Determine the (x, y) coordinate at the center of the cell enclosing the given text.  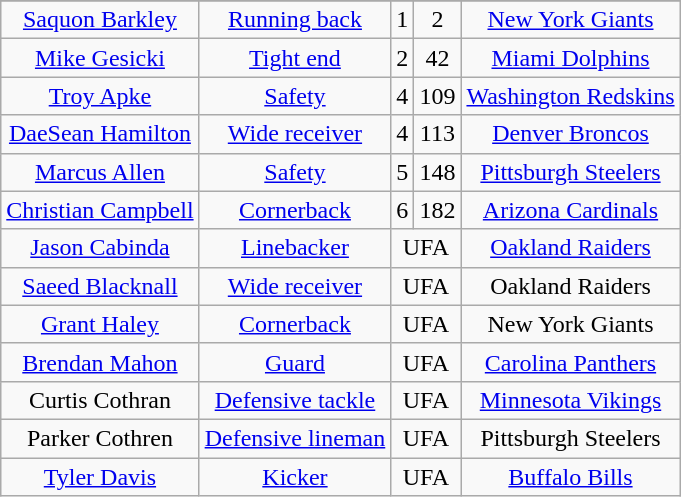
Saeed Blacknall (100, 286)
Saquon Barkley (100, 20)
1 (402, 20)
Washington Redskins (570, 96)
42 (438, 58)
Carolina Panthers (570, 362)
Curtis Cothran (100, 400)
Christian Campbell (100, 210)
Arizona Cardinals (570, 210)
6 (402, 210)
Buffalo Bills (570, 477)
Marcus Allen (100, 172)
182 (438, 210)
148 (438, 172)
Tyler Davis (100, 477)
109 (438, 96)
Denver Broncos (570, 134)
Tight end (295, 58)
Defensive tackle (295, 400)
Kicker (295, 477)
113 (438, 134)
Defensive lineman (295, 438)
Miami Dolphins (570, 58)
Guard (295, 362)
Mike Gesicki (100, 58)
Jason Cabinda (100, 248)
Running back (295, 20)
Minnesota Vikings (570, 400)
Parker Cothren (100, 438)
Brendan Mahon (100, 362)
5 (402, 172)
Troy Apke (100, 96)
Grant Haley (100, 324)
DaeSean Hamilton (100, 134)
Linebacker (295, 248)
